Search for the cell housing the specified text and yield its [x, y] center coordinate. 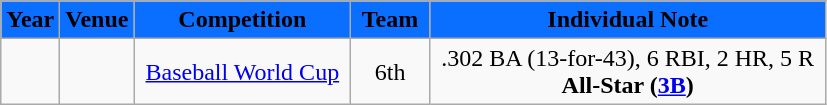
Team [390, 20]
Baseball World Cup [242, 72]
Venue [97, 20]
Year [30, 20]
6th [390, 72]
Individual Note [628, 20]
Competition [242, 20]
.302 BA (13-for-43), 6 RBI, 2 HR, 5 R All-Star (3B) [628, 72]
